Determine the (x, y) coordinate at the center of the cell enclosing the given text.  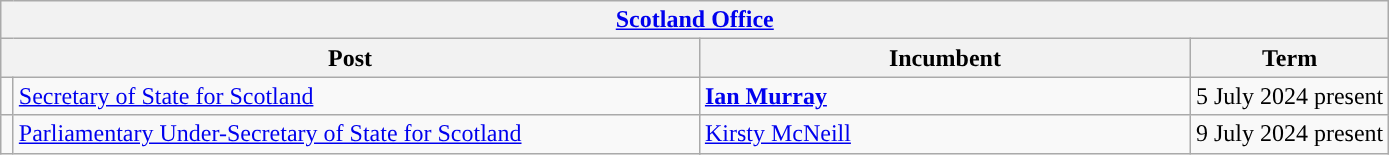
9 July 2024 present (1289, 134)
Kirsty McNeill (944, 134)
Incumbent (944, 58)
Secretary of State for Scotland (356, 96)
Scotland Office (695, 20)
Ian Murray (944, 96)
Post (350, 58)
5 July 2024 present (1289, 96)
Term (1289, 58)
Parliamentary Under-Secretary of State for Scotland (356, 134)
